Determine the [x, y] coordinate at the center of the cell enclosing the given text.  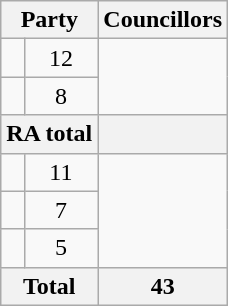
43 [163, 286]
Councillors [163, 20]
5 [61, 248]
12 [61, 58]
Total [50, 286]
8 [61, 96]
RA total [50, 134]
7 [61, 210]
11 [61, 172]
Party [50, 20]
